For the text-containing cell, return its midpoint in [x, y] coordinate format. 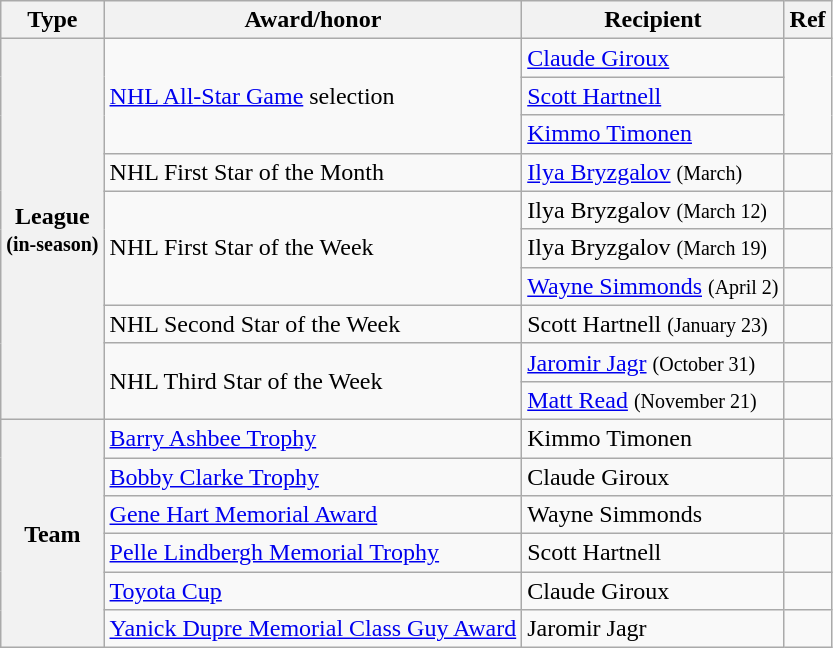
Ilya Bryzgalov (March) [653, 172]
NHL All-Star Game selection [313, 96]
Award/honor [313, 20]
NHL Third Star of the Week [313, 381]
Gene Hart Memorial Award [313, 515]
Ref [808, 20]
NHL Second Star of the Week [313, 324]
Ilya Bryzgalov (March 19) [653, 248]
Barry Ashbee Trophy [313, 438]
Bobby Clarke Trophy [313, 477]
Type [52, 20]
Scott Hartnell (January 23) [653, 324]
Wayne Simmonds [653, 515]
NHL First Star of the Month [313, 172]
Jaromir Jagr (October 31) [653, 362]
Ilya Bryzgalov (March 12) [653, 210]
Jaromir Jagr [653, 629]
Toyota Cup [313, 591]
League(in-season) [52, 230]
Pelle Lindbergh Memorial Trophy [313, 553]
Team [52, 533]
Yanick Dupre Memorial Class Guy Award [313, 629]
NHL First Star of the Week [313, 248]
Recipient [653, 20]
Wayne Simmonds (April 2) [653, 286]
Matt Read (November 21) [653, 400]
